Pinpoint the cell where the given text exists, returning its (x, y) midpoint coordinate. 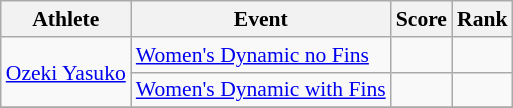
Women's Dynamic no Fins (261, 55)
Women's Dynamic with Fins (261, 90)
Athlete (66, 19)
Event (261, 19)
Rank (482, 19)
Ozeki Yasuko (66, 72)
Score (422, 19)
